Detect which cell encompasses the target text, then output its [X, Y] center coordinate. 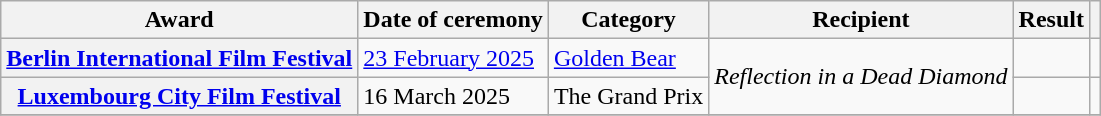
Berlin International Film Festival [180, 58]
23 February 2025 [454, 58]
Golden Bear [628, 58]
Recipient [861, 20]
Luxembourg City Film Festival [180, 96]
Reflection in a Dead Diamond [861, 77]
Date of ceremony [454, 20]
The Grand Prix [628, 96]
Award [180, 20]
Category [628, 20]
Result [1051, 20]
16 March 2025 [454, 96]
